Capture the cell that displays the provided text and extract its (x, y) central coordinate. 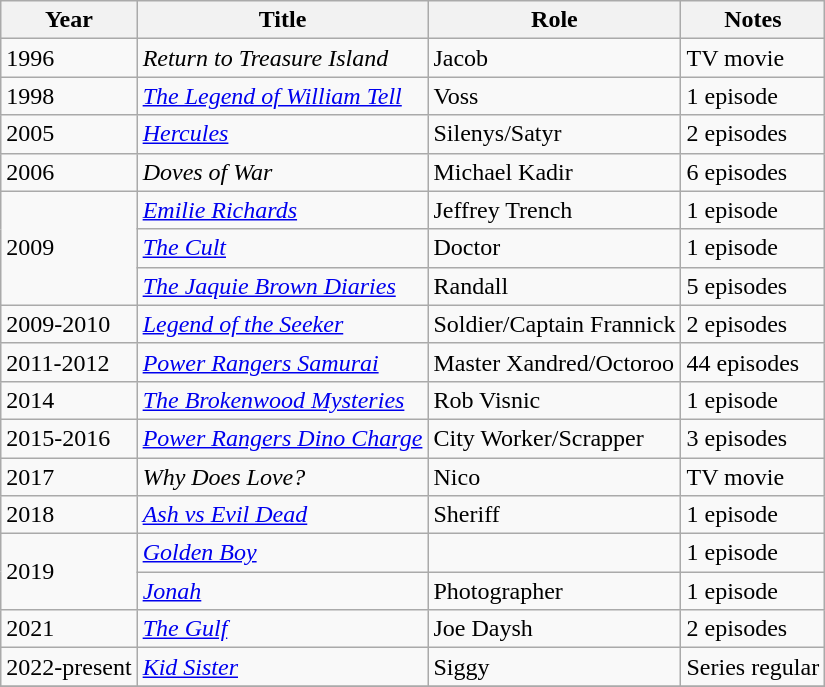
Photographer (554, 591)
Joe Daysh (554, 629)
Doves of War (282, 172)
Return to Treasure Island (282, 58)
Hercules (282, 134)
2005 (69, 134)
Notes (753, 20)
Siggy (554, 667)
Jonah (282, 591)
Jacob (554, 58)
6 episodes (753, 172)
Master Xandred/Octoroo (554, 362)
The Jaquie Brown Diaries (282, 286)
2011-2012 (69, 362)
2006 (69, 172)
Doctor (554, 248)
Jeffrey Trench (554, 210)
Sheriff (554, 515)
5 episodes (753, 286)
Legend of the Seeker (282, 324)
The Legend of William Tell (282, 96)
3 episodes (753, 438)
2009 (69, 248)
The Brokenwood Mysteries (282, 400)
Ash vs Evil Dead (282, 515)
The Gulf (282, 629)
2009-2010 (69, 324)
2014 (69, 400)
44 episodes (753, 362)
2019 (69, 572)
City Worker/Scrapper (554, 438)
Golden Boy (282, 553)
Rob Visnic (554, 400)
2015-2016 (69, 438)
Silenys/Satyr (554, 134)
2018 (69, 515)
Kid Sister (282, 667)
2021 (69, 629)
Power Rangers Samurai (282, 362)
Year (69, 20)
Voss (554, 96)
Series regular (753, 667)
2022-present (69, 667)
Power Rangers Dino Charge (282, 438)
Role (554, 20)
Emilie Richards (282, 210)
2017 (69, 477)
Randall (554, 286)
Soldier/Captain Frannick (554, 324)
Michael Kadir (554, 172)
1998 (69, 96)
1996 (69, 58)
The Cult (282, 248)
Why Does Love? (282, 477)
Title (282, 20)
Nico (554, 477)
